Determine the [x, y] coordinate at the center of the cell enclosing the given text.  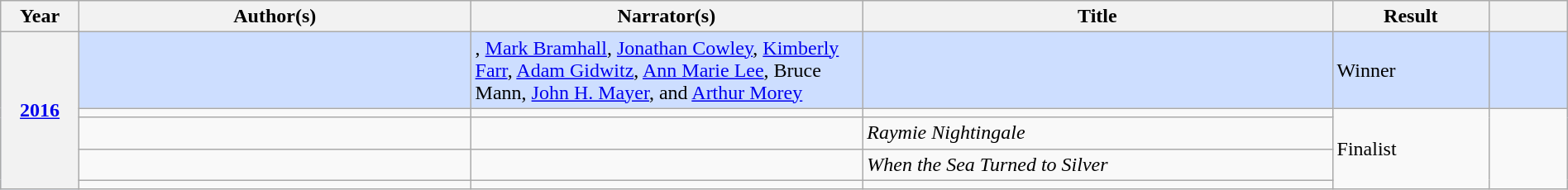
, Mark Bramhall, Jonathan Cowley, Kimberly Farr, Adam Gidwitz, Ann Marie Lee, Bruce Mann, John H. Mayer, and Arthur Morey [667, 70]
Finalist [1411, 149]
Year [40, 17]
Result [1411, 17]
Narrator(s) [667, 17]
Winner [1411, 70]
Author(s) [275, 17]
When the Sea Turned to Silver [1097, 164]
2016 [40, 111]
Title [1097, 17]
Raymie Nightingale [1097, 133]
